Return the (x, y) coordinate for the center point of the cell that contains the specified text.  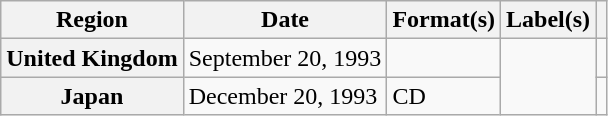
United Kingdom (92, 58)
CD (444, 96)
Japan (92, 96)
Format(s) (444, 20)
September 20, 1993 (285, 58)
Date (285, 20)
Region (92, 20)
Label(s) (548, 20)
December 20, 1993 (285, 96)
